Identify which cell holds the provided text, then report its (X, Y) central coordinate. 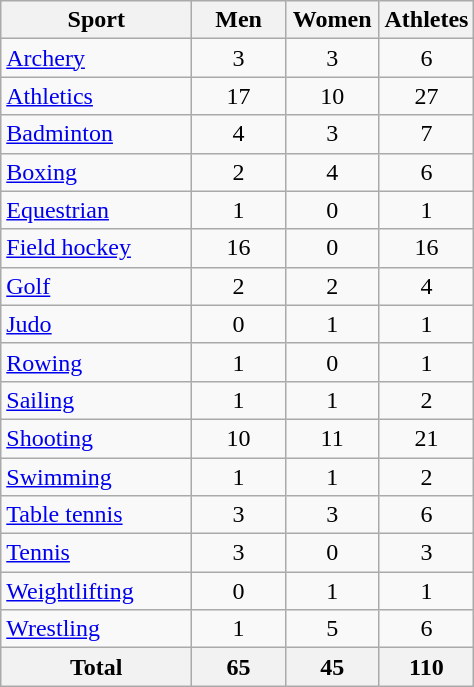
Total (96, 667)
Athletes (426, 20)
11 (332, 438)
7 (426, 134)
45 (332, 667)
Athletics (96, 96)
27 (426, 96)
Badminton (96, 134)
Sport (96, 20)
Sailing (96, 400)
Judo (96, 324)
Table tennis (96, 515)
Swimming (96, 477)
Field hockey (96, 248)
Weightlifting (96, 591)
Women (332, 20)
65 (239, 667)
Golf (96, 286)
Equestrian (96, 210)
Men (239, 20)
Boxing (96, 172)
Archery (96, 58)
Tennis (96, 553)
5 (332, 629)
Shooting (96, 438)
21 (426, 438)
17 (239, 96)
Rowing (96, 362)
110 (426, 667)
Wrestling (96, 629)
